Capture the cell that displays the provided text and extract its (X, Y) central coordinate. 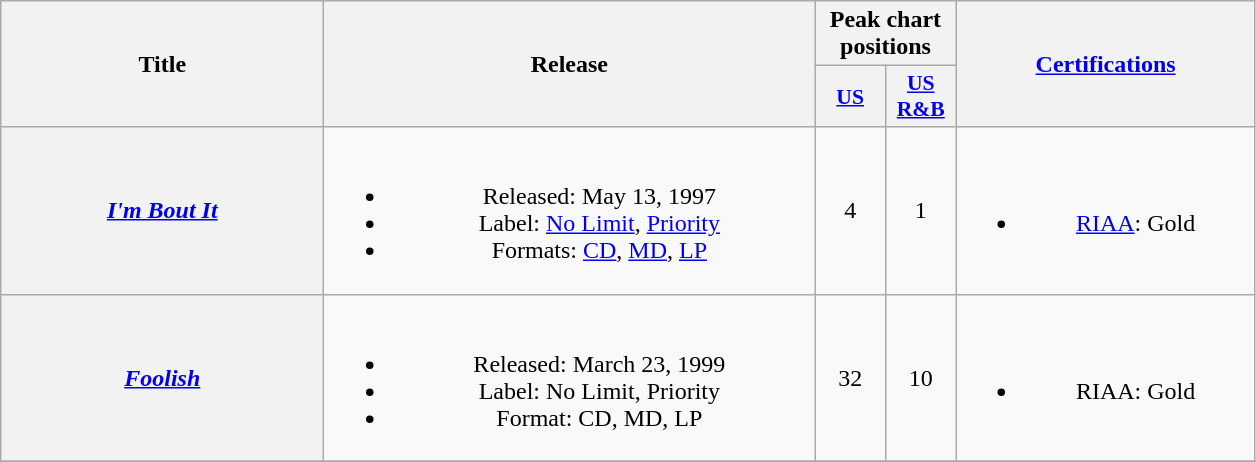
Foolish (162, 378)
Released: May 13, 1997Label: No Limit, PriorityFormats: CD, MD, LP (570, 210)
Peak chart positions (886, 34)
Released: March 23, 1999Label: No Limit, PriorityFormat: CD, MD, LP (570, 378)
4 (850, 210)
1 (920, 210)
10 (920, 378)
Certifications (1106, 64)
USR&B (920, 96)
Title (162, 64)
US (850, 96)
I'm Bout It (162, 210)
32 (850, 378)
Release (570, 64)
